Capture the cell that displays the provided text and extract its [X, Y] central coordinate. 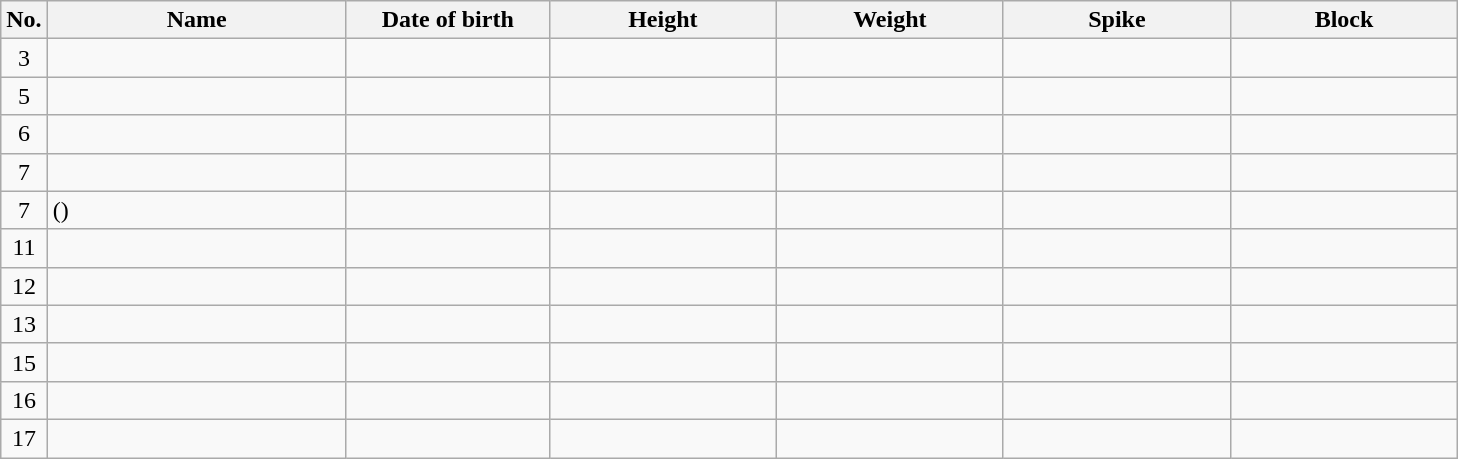
Date of birth [448, 20]
15 [24, 362]
16 [24, 400]
Name [196, 20]
() [196, 210]
5 [24, 96]
Spike [1116, 20]
11 [24, 248]
12 [24, 286]
No. [24, 20]
Block [1344, 20]
Weight [890, 20]
Height [662, 20]
13 [24, 324]
6 [24, 134]
3 [24, 58]
17 [24, 438]
